Identify which cell holds the provided text, then report its (X, Y) central coordinate. 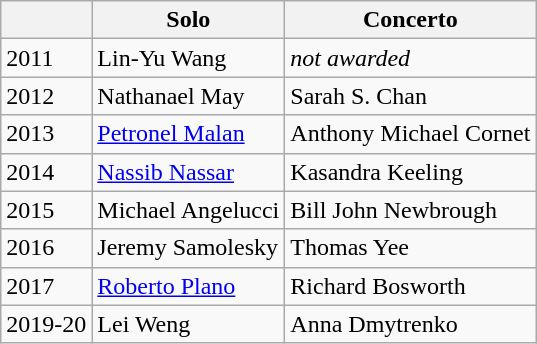
2013 (46, 134)
2015 (46, 210)
Solo (188, 20)
Roberto Plano (188, 286)
Thomas Yee (410, 248)
Michael Angelucci (188, 210)
Kasandra Keeling (410, 172)
Richard Bosworth (410, 286)
not awarded (410, 58)
2017 (46, 286)
2012 (46, 96)
Nassib Nassar (188, 172)
2016 (46, 248)
Sarah S. Chan (410, 96)
Petronel Malan (188, 134)
Concerto (410, 20)
Anthony Michael Cornet (410, 134)
2019-20 (46, 324)
Jeremy Samolesky (188, 248)
2014 (46, 172)
Bill John Newbrough (410, 210)
Lin-Yu Wang (188, 58)
Lei Weng (188, 324)
Nathanael May (188, 96)
Anna Dmytrenko (410, 324)
2011 (46, 58)
